Determine the [x, y] coordinate at the center of the cell enclosing the given text.  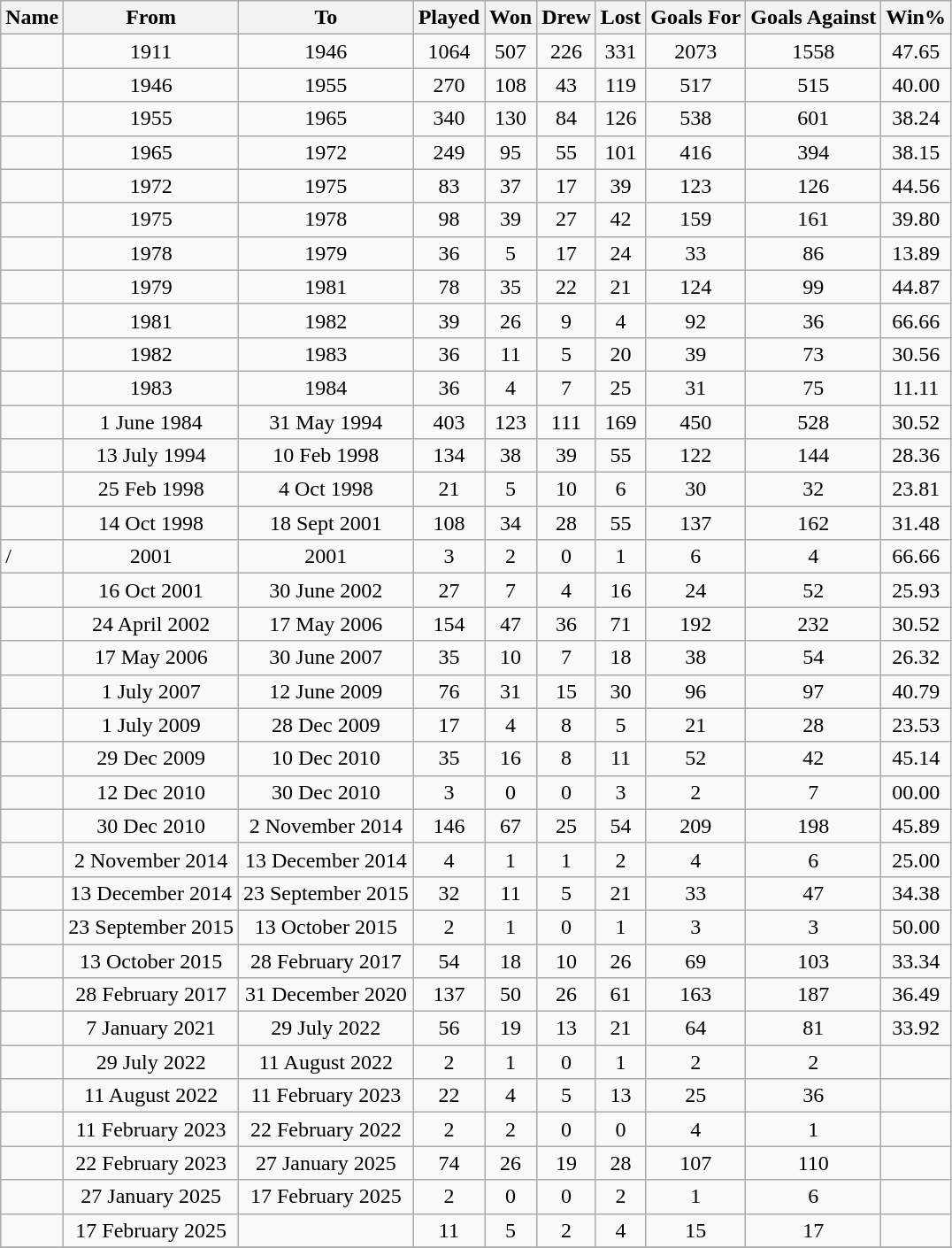
83 [449, 186]
71 [620, 624]
28 Dec 2009 [326, 725]
601 [814, 119]
40.00 [917, 85]
16 Oct 2001 [151, 590]
119 [620, 85]
00.00 [917, 792]
9 [566, 320]
340 [449, 119]
20 [620, 354]
38.24 [917, 119]
30 June 2002 [326, 590]
Win% [917, 18]
11.11 [917, 388]
507 [511, 51]
31 December 2020 [326, 995]
2073 [695, 51]
169 [620, 422]
50.00 [917, 927]
187 [814, 995]
18 Sept 2001 [326, 523]
416 [695, 152]
45.89 [917, 826]
538 [695, 119]
122 [695, 456]
163 [695, 995]
30 June 2007 [326, 658]
29 Dec 2009 [151, 759]
159 [695, 220]
47.65 [917, 51]
73 [814, 354]
1984 [326, 388]
1911 [151, 51]
Won [511, 18]
50 [511, 995]
12 June 2009 [326, 691]
95 [511, 152]
1 June 1984 [151, 422]
45.14 [917, 759]
226 [566, 51]
403 [449, 422]
Goals For [695, 18]
10 Dec 2010 [326, 759]
31.48 [917, 523]
30.56 [917, 354]
86 [814, 253]
34.38 [917, 893]
192 [695, 624]
209 [695, 826]
64 [695, 1028]
24 April 2002 [151, 624]
101 [620, 152]
111 [566, 422]
124 [695, 287]
92 [695, 320]
146 [449, 826]
10 Feb 1998 [326, 456]
34 [511, 523]
78 [449, 287]
7 January 2021 [151, 1028]
515 [814, 85]
75 [814, 388]
28.36 [917, 456]
61 [620, 995]
40.79 [917, 691]
99 [814, 287]
528 [814, 422]
Played [449, 18]
33.34 [917, 960]
161 [814, 220]
450 [695, 422]
43 [566, 85]
162 [814, 523]
249 [449, 152]
12 Dec 2010 [151, 792]
/ [32, 557]
69 [695, 960]
13.89 [917, 253]
198 [814, 826]
25.00 [917, 859]
Drew [566, 18]
74 [449, 1163]
25.93 [917, 590]
134 [449, 456]
26.32 [917, 658]
394 [814, 152]
36.49 [917, 995]
1 July 2007 [151, 691]
56 [449, 1028]
76 [449, 691]
517 [695, 85]
To [326, 18]
Goals Against [814, 18]
1064 [449, 51]
232 [814, 624]
331 [620, 51]
97 [814, 691]
31 May 1994 [326, 422]
110 [814, 1163]
98 [449, 220]
44.56 [917, 186]
44.87 [917, 287]
144 [814, 456]
37 [511, 186]
130 [511, 119]
1558 [814, 51]
Lost [620, 18]
107 [695, 1163]
14 Oct 1998 [151, 523]
103 [814, 960]
270 [449, 85]
39.80 [917, 220]
81 [814, 1028]
25 Feb 1998 [151, 489]
13 July 1994 [151, 456]
22 February 2023 [151, 1163]
1 July 2009 [151, 725]
84 [566, 119]
Name [32, 18]
23.81 [917, 489]
38.15 [917, 152]
23.53 [917, 725]
67 [511, 826]
From [151, 18]
4 Oct 1998 [326, 489]
154 [449, 624]
22 February 2022 [326, 1129]
33.92 [917, 1028]
96 [695, 691]
